Find where the given text appears and provide that cell's center as [x, y] coordinate. 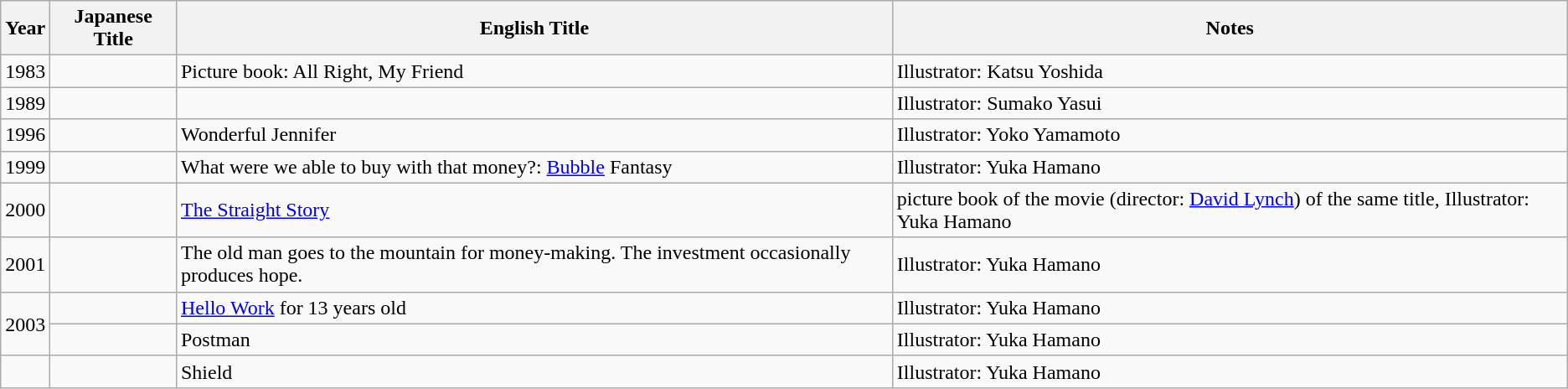
2001 [25, 265]
The Straight Story [534, 210]
2000 [25, 210]
1999 [25, 167]
1996 [25, 135]
Year [25, 29]
Illustrator: Yoko Yamamoto [1230, 135]
Hello Work for 13 years old [534, 308]
English Title [534, 29]
Illustrator: Katsu Yoshida [1230, 71]
Picture book: All Right, My Friend [534, 71]
Wonderful Jennifer [534, 135]
Postman [534, 340]
1983 [25, 71]
Illustrator: Sumako Yasui [1230, 103]
The old man goes to the mountain for money-making. The investment occasionally produces hope. [534, 265]
What were we able to buy with that money?: Bubble Fantasy [534, 167]
1989 [25, 103]
Notes [1230, 29]
Japanese Title [114, 29]
2003 [25, 324]
Shield [534, 371]
picture book of the movie (director: David Lynch) of the same title, Illustrator: Yuka Hamano [1230, 210]
